Return the [x, y] coordinate for the center point of the cell that contains the specified text.  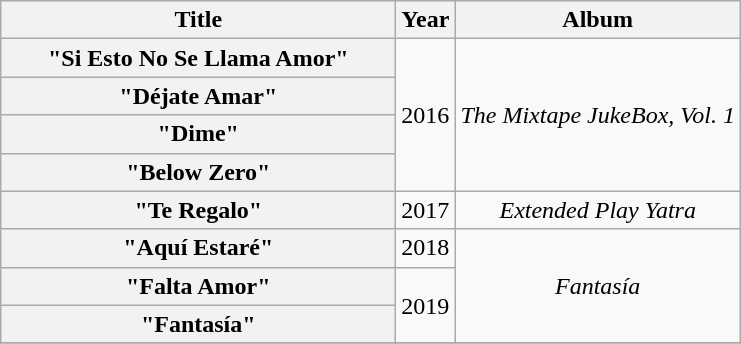
Year [426, 20]
Extended Play Yatra [598, 210]
"Déjate Amar" [198, 96]
"Si Esto No Se Llama Amor" [198, 58]
Fantasía [598, 286]
2016 [426, 115]
Title [198, 20]
2019 [426, 305]
2017 [426, 210]
The Mixtape JukeBox, Vol. 1 [598, 115]
"Aquí Estaré" [198, 248]
"Below Zero" [198, 172]
"Te Regalo" [198, 210]
"Fantasía" [198, 324]
Album [598, 20]
"Falta Amor" [198, 286]
"Dime" [198, 134]
2018 [426, 248]
